Search for the cell housing the specified text and yield its (X, Y) center coordinate. 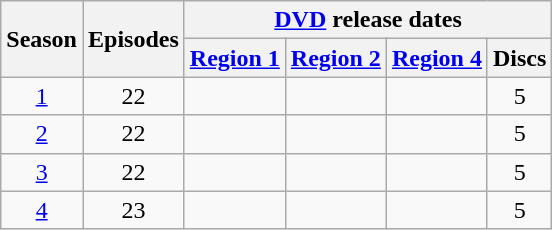
23 (133, 210)
DVD release dates (368, 20)
Region 1 (234, 58)
4 (42, 210)
Discs (519, 58)
Region 2 (336, 58)
2 (42, 134)
Region 4 (436, 58)
Season (42, 39)
Episodes (133, 39)
3 (42, 172)
1 (42, 96)
